Determine the (x, y) coordinate at the center of the cell enclosing the given text.  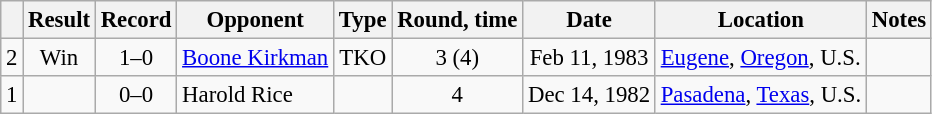
1–0 (136, 58)
Eugene, Oregon, U.S. (760, 58)
3 (4) (458, 58)
1 (12, 95)
Win (60, 58)
TKO (363, 58)
0–0 (136, 95)
2 (12, 58)
Round, time (458, 20)
Pasadena, Texas, U.S. (760, 95)
Date (590, 20)
Result (60, 20)
Opponent (256, 20)
Boone Kirkman (256, 58)
4 (458, 95)
Harold Rice (256, 95)
Dec 14, 1982 (590, 95)
Type (363, 20)
Record (136, 20)
Notes (898, 20)
Feb 11, 1983 (590, 58)
Location (760, 20)
